From the cell containing the given text, extract its center point as [x, y] coordinate. 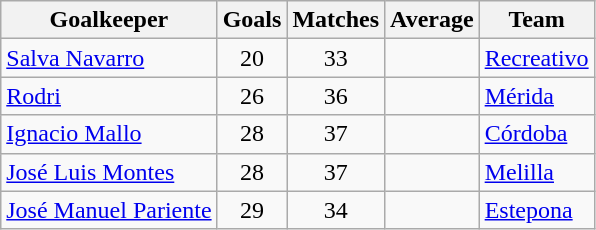
Melilla [536, 172]
Matches [336, 20]
29 [252, 210]
José Manuel Pariente [109, 210]
Córdoba [536, 134]
26 [252, 96]
33 [336, 58]
Average [432, 20]
20 [252, 58]
Rodri [109, 96]
34 [336, 210]
36 [336, 96]
Estepona [536, 210]
Goals [252, 20]
José Luis Montes [109, 172]
Ignacio Mallo [109, 134]
Recreativo [536, 58]
Mérida [536, 96]
Salva Navarro [109, 58]
Goalkeeper [109, 20]
Team [536, 20]
